Determine the (x, y) coordinate at the center of the cell enclosing the given text.  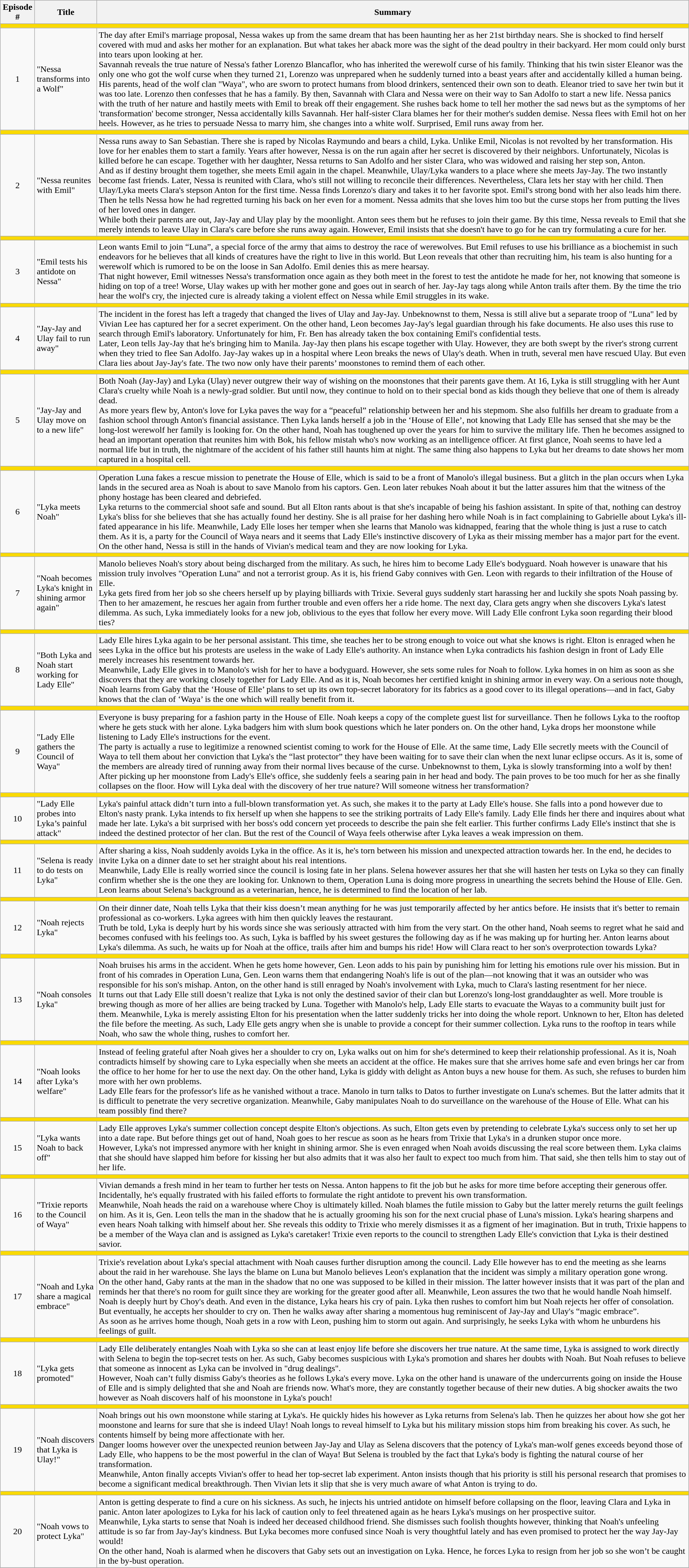
"Nessa transforms into a Wolf" (66, 79)
6 (17, 512)
14 (17, 1081)
"Nessa reunites with Emil" (66, 185)
"Lyka meets Noah" (66, 512)
15 (17, 1148)
8 (17, 670)
Title (66, 12)
"Noah discovers that Lyka is Ulay!" (66, 1450)
Episode # (17, 12)
1 (17, 79)
16 (17, 1215)
"Noah vows to protect Lyka" (66, 1531)
17 (17, 1296)
19 (17, 1450)
"Noah becomes Lyka's knight in shining armor again" (66, 593)
18 (17, 1373)
20 (17, 1531)
"Emil tests his antidote on Nessa" (66, 272)
9 (17, 751)
11 (17, 870)
"Lyka wants Noah to back off" (66, 1148)
"Lady Elle probes into Lyka’s painful attack" (66, 818)
4 (17, 339)
7 (17, 593)
3 (17, 272)
5 (17, 420)
"Noah rejects Lyka" (66, 928)
13 (17, 999)
"Noah and Lyka share a magical embrace" (66, 1296)
"Jay-Jay and Ulay move on to a new life" (66, 420)
12 (17, 928)
"Trixie reports to the Council of Waya" (66, 1215)
10 (17, 818)
"Noah consoles Lyka" (66, 999)
"Selena is ready to do tests on Lyka" (66, 870)
"Jay-Jay and Ulay fail to run away" (66, 339)
"Both Lyka and Noah start working for Lady Elle" (66, 670)
"Lyka gets promoted" (66, 1373)
"Lady Elle gathers the Council of Waya" (66, 751)
Summary (392, 12)
"Noah looks after Lyka’s welfare" (66, 1081)
2 (17, 185)
